Return the [x, y] coordinate for the center point of the cell that contains the specified text.  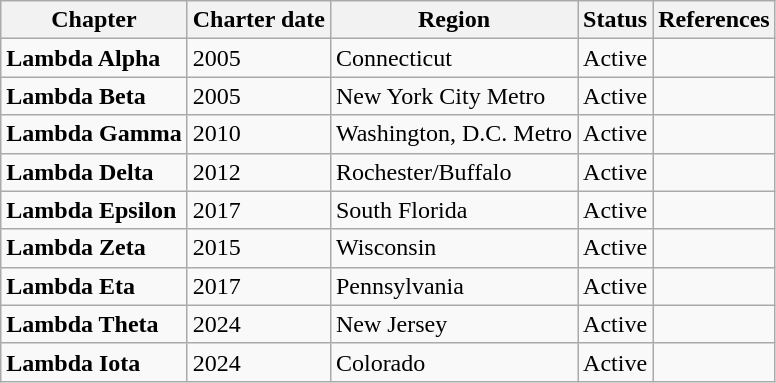
Pennsylvania [454, 286]
Connecticut [454, 58]
2015 [258, 248]
Lambda Delta [94, 172]
Lambda Beta [94, 96]
2010 [258, 134]
Colorado [454, 362]
Washington, D.C. Metro [454, 134]
Wisconsin [454, 248]
Charter date [258, 20]
Lambda Zeta [94, 248]
Rochester/Buffalo [454, 172]
References [714, 20]
South Florida [454, 210]
Status [616, 20]
Region [454, 20]
Chapter [94, 20]
Lambda Alpha [94, 58]
Lambda Epsilon [94, 210]
Lambda Theta [94, 324]
2012 [258, 172]
New York City Metro [454, 96]
Lambda Iota [94, 362]
Lambda Gamma [94, 134]
New Jersey [454, 324]
Lambda Eta [94, 286]
